Search for the cell housing the specified text and yield its (x, y) center coordinate. 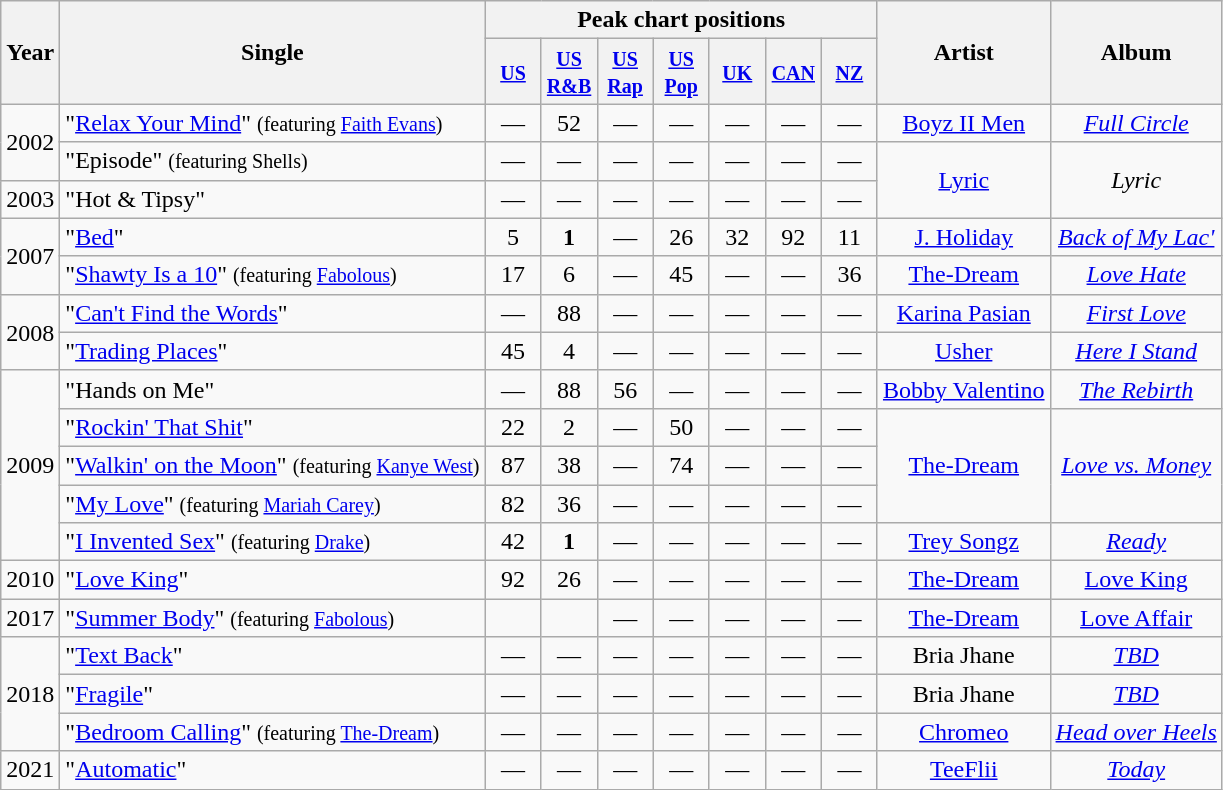
Artist (964, 52)
"Automatic" (272, 770)
Back of My Lac' (1136, 237)
Karina Pasian (964, 313)
2008 (30, 332)
"Hot & Tipsy" (272, 199)
"Rockin' That Shit" (272, 427)
"Text Back" (272, 656)
"Relax Your Mind" (featuring Faith Evans) (272, 123)
Love King (1136, 580)
First Love (1136, 313)
Love Affair (1136, 618)
2002 (30, 142)
32 (737, 237)
NZ (849, 72)
The Rebirth (1136, 389)
"Walkin' on the Moon" (featuring Kanye West) (272, 465)
Year (30, 52)
TeeFlii (964, 770)
"Can't Find the Words" (272, 313)
82 (513, 503)
CAN (793, 72)
2017 (30, 618)
US Pop (681, 72)
17 (513, 275)
"My Love" (featuring Mariah Carey) (272, 503)
2009 (30, 465)
87 (513, 465)
UK (737, 72)
"Hands on Me" (272, 389)
11 (849, 237)
"Trading Places" (272, 351)
Love vs. Money (1136, 465)
42 (513, 542)
Love Hate (1136, 275)
Bobby Valentino (964, 389)
"Love King" (272, 580)
"Bed" (272, 237)
22 (513, 427)
2021 (30, 770)
38 (569, 465)
"Bedroom Calling" (featuring The-Dream) (272, 732)
2 (569, 427)
Chromeo (964, 732)
Album (1136, 52)
US (513, 72)
2003 (30, 199)
74 (681, 465)
Head over Heels (1136, 732)
Ready (1136, 542)
52 (569, 123)
Single (272, 52)
2007 (30, 256)
"I Invented Sex" (featuring Drake) (272, 542)
Here I Stand (1136, 351)
"Summer Body" (featuring Fabolous) (272, 618)
Today (1136, 770)
2010 (30, 580)
US Rap (625, 72)
Peak chart positions (681, 20)
5 (513, 237)
56 (625, 389)
Trey Songz (964, 542)
Usher (964, 351)
50 (681, 427)
US R&B (569, 72)
Boyz II Men (964, 123)
J. Holiday (964, 237)
2018 (30, 694)
6 (569, 275)
"Episode" (featuring Shells) (272, 161)
"Shawty Is a 10" (featuring Fabolous) (272, 275)
4 (569, 351)
Full Circle (1136, 123)
"Fragile" (272, 694)
